Identify which cell holds the provided text, then report its (x, y) central coordinate. 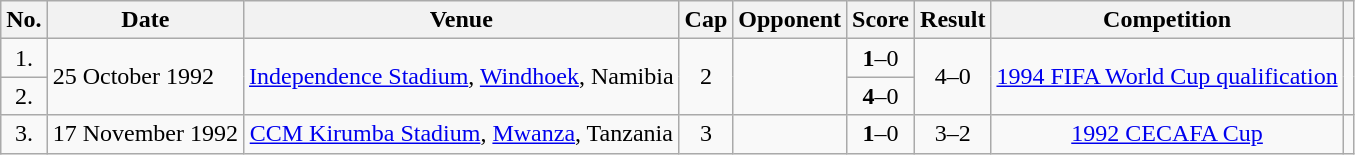
1. (24, 58)
1994 FIFA World Cup qualification (1167, 77)
2. (24, 96)
17 November 1992 (145, 134)
Independence Stadium, Windhoek, Namibia (462, 77)
25 October 1992 (145, 77)
2 (706, 77)
Date (145, 20)
3 (706, 134)
Venue (462, 20)
CCM Kirumba Stadium, Mwanza, Tanzania (462, 134)
Competition (1167, 20)
3. (24, 134)
Opponent (790, 20)
1992 CECAFA Cup (1167, 134)
Score (881, 20)
3–2 (953, 134)
No. (24, 20)
Cap (706, 20)
Result (953, 20)
